Provide the (x, y) coordinate of the cell's center where the given text is located.  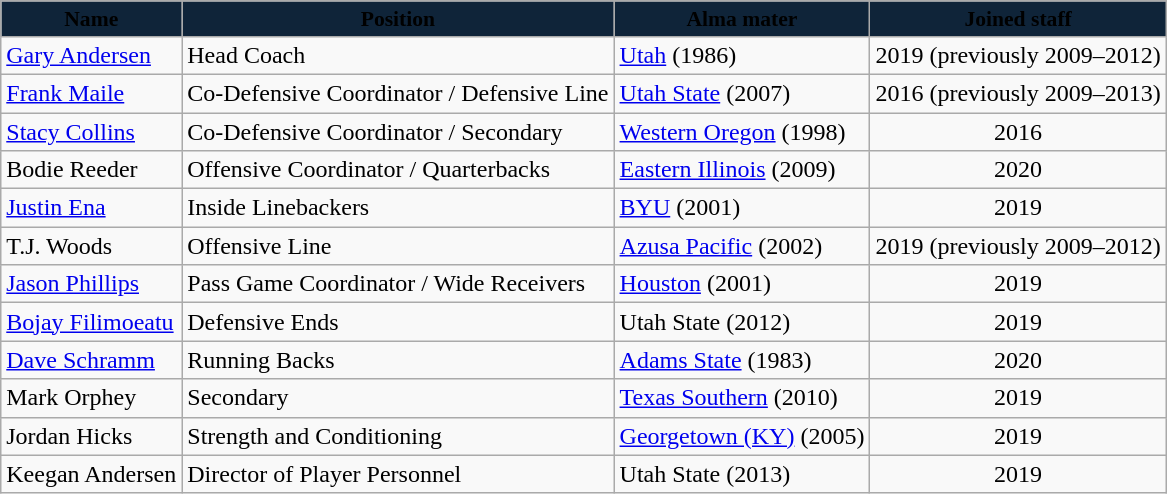
Co-Defensive Coordinator / Secondary (398, 131)
Justin Ena (92, 208)
Utah State (2007) (742, 93)
Keegan Andersen (92, 474)
2016 (previously 2009–2013) (1018, 93)
Bojay Filimoeatu (92, 322)
Inside Linebackers (398, 208)
T.J. Woods (92, 246)
Joined staff (1018, 19)
Dave Schramm (92, 360)
Frank Maile (92, 93)
Name (92, 19)
Strength and Conditioning (398, 436)
2016 (1018, 131)
Co-Defensive Coordinator / Defensive Line (398, 93)
Defensive Ends (398, 322)
Alma mater (742, 19)
Position (398, 19)
Pass Game Coordinator / Wide Receivers (398, 284)
Western Oregon (1998) (742, 131)
Utah State (2012) (742, 322)
Running Backs (398, 360)
Mark Orphey (92, 398)
Adams State (1983) (742, 360)
Bodie Reeder (92, 170)
Director of Player Personnel (398, 474)
Jordan Hicks (92, 436)
Jason Phillips (92, 284)
Georgetown (KY) (2005) (742, 436)
Texas Southern (2010) (742, 398)
Utah (1986) (742, 55)
Head Coach (398, 55)
Eastern Illinois (2009) (742, 170)
Secondary (398, 398)
BYU (2001) (742, 208)
Offensive Line (398, 246)
Utah State (2013) (742, 474)
Azusa Pacific (2002) (742, 246)
Offensive Coordinator / Quarterbacks (398, 170)
Stacy Collins (92, 131)
Houston (2001) (742, 284)
Gary Andersen (92, 55)
